Pinpoint the cell where the given text exists, returning its (x, y) midpoint coordinate. 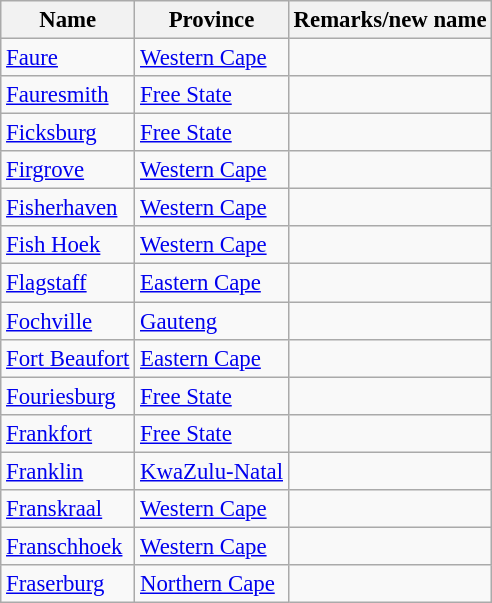
Fochville (68, 321)
Fauresmith (68, 95)
Northern Cape (212, 584)
Faure (68, 58)
Frankfort (68, 433)
KwaZulu-Natal (212, 471)
Firgrove (68, 170)
Fish Hoek (68, 245)
Ficksburg (68, 133)
Fraserburg (68, 584)
Franklin (68, 471)
Name (68, 20)
Fouriesburg (68, 396)
Flagstaff (68, 283)
Province (212, 20)
Fort Beaufort (68, 358)
Franskraal (68, 509)
Fisherhaven (68, 208)
Remarks/new name (390, 20)
Franschhoek (68, 546)
Gauteng (212, 321)
